For the text-containing cell, return its midpoint in (X, Y) coordinate format. 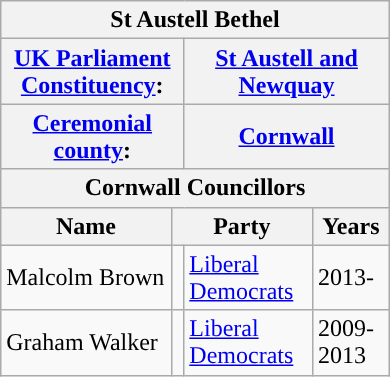
Graham Walker (86, 342)
Years (350, 226)
St Austell Bethel (195, 20)
Ceremonial county: (92, 136)
UK Parliament Constituency: (92, 72)
Name (86, 226)
2013- (350, 278)
Party (242, 226)
St Austell and Newquay (286, 72)
Malcolm Brown (86, 278)
2009-2013 (350, 342)
Cornwall (286, 136)
Cornwall Councillors (195, 188)
